Locate the cell with the specified text and output its (X, Y) center coordinate. 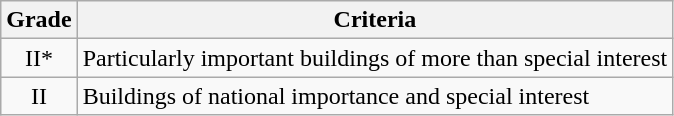
Buildings of national importance and special interest (375, 96)
Particularly important buildings of more than special interest (375, 58)
Grade (39, 20)
Criteria (375, 20)
II* (39, 58)
II (39, 96)
